Extract the (X, Y) coordinate from the center of the cell holding the provided text.  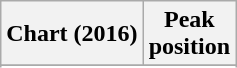
Peakposition (189, 34)
Chart (2016) (72, 34)
